Scan for the cell matching the given text and deliver its [X, Y] coordinate at center. 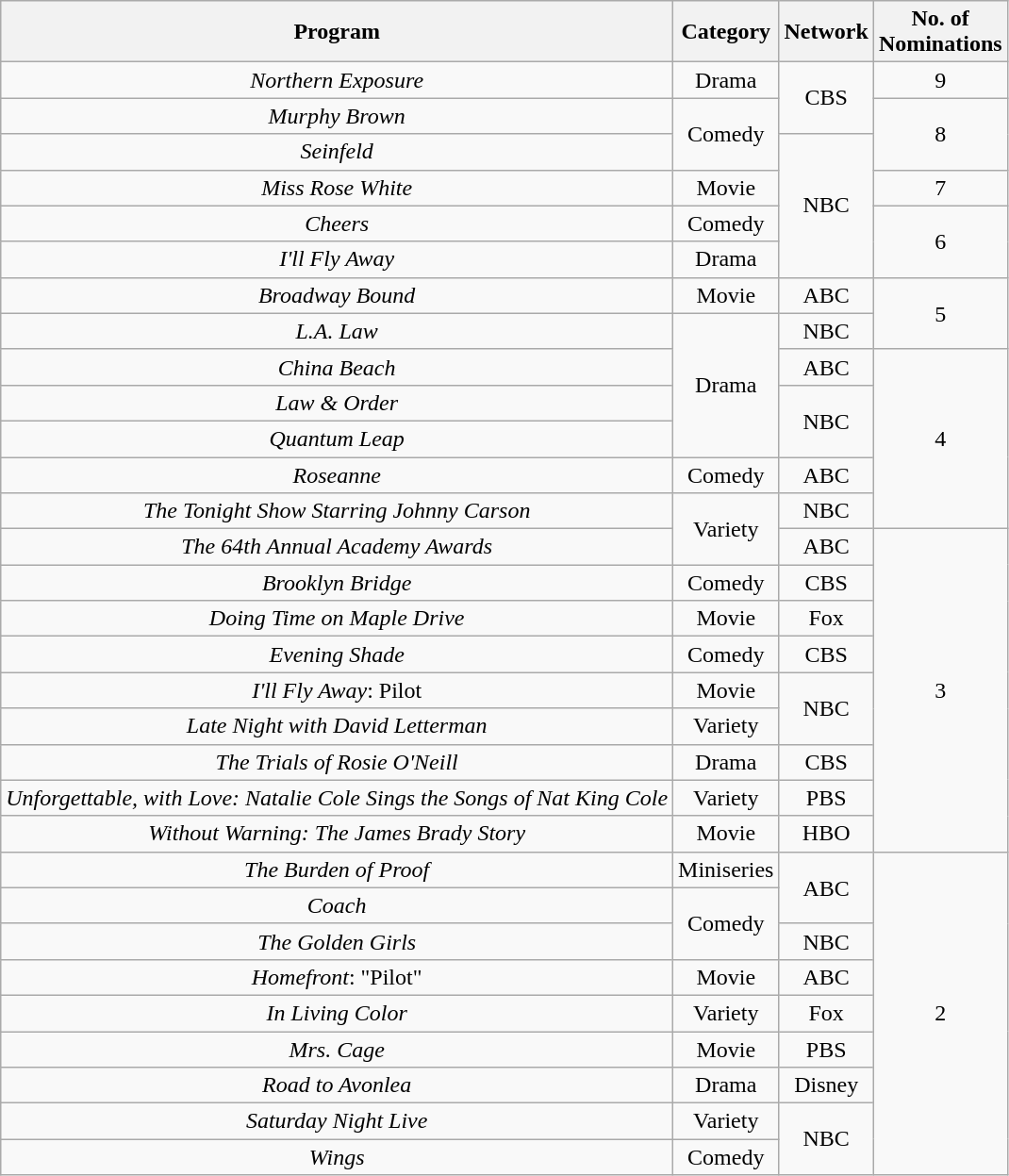
7 [940, 188]
I'll Fly Away: Pilot [338, 690]
I'll Fly Away [338, 259]
Wings [338, 1157]
HBO [826, 834]
No. ofNominations [940, 32]
Without Warning: The James Brady Story [338, 834]
Category [726, 32]
Coach [338, 905]
Miniseries [726, 870]
China Beach [338, 367]
Doing Time on Maple Drive [338, 619]
In Living Color [338, 1013]
Cheers [338, 224]
Road to Avonlea [338, 1085]
L.A. Law [338, 331]
Evening Shade [338, 654]
The Burden of Proof [338, 870]
3 [940, 690]
Mrs. Cage [338, 1050]
9 [940, 80]
The 64th Annual Academy Awards [338, 547]
Law & Order [338, 403]
Broadway Bound [338, 295]
Network [826, 32]
The Golden Girls [338, 941]
Murphy Brown [338, 116]
Seinfeld [338, 152]
Unforgettable, with Love: Natalie Cole Sings the Songs of Nat King Cole [338, 798]
4 [940, 439]
8 [940, 134]
5 [940, 313]
Northern Exposure [338, 80]
Homefront: "Pilot" [338, 977]
Miss Rose White [338, 188]
6 [940, 241]
The Trials of Rosie O'Neill [338, 762]
Quantum Leap [338, 439]
The Tonight Show Starring Johnny Carson [338, 511]
Saturday Night Live [338, 1121]
Program [338, 32]
Roseanne [338, 474]
2 [940, 1013]
Late Night with David Letterman [338, 726]
Disney [826, 1085]
Brooklyn Bridge [338, 583]
